Capture the cell that displays the provided text and extract its [x, y] central coordinate. 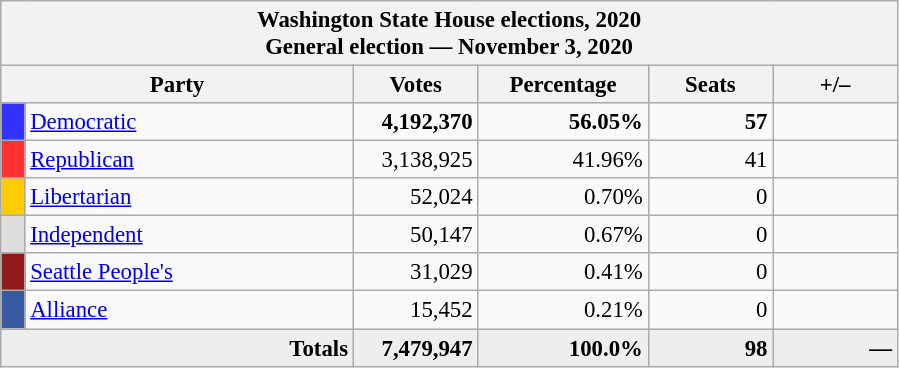
50,147 [416, 235]
4,192,370 [416, 122]
41.96% [563, 160]
0.21% [563, 310]
7,479,947 [416, 348]
Percentage [563, 85]
0.41% [563, 273]
Seattle People's [189, 273]
31,029 [416, 273]
Independent [189, 235]
Seats [710, 85]
56.05% [563, 122]
0.70% [563, 197]
— [836, 348]
100.0% [563, 348]
Party [178, 85]
15,452 [416, 310]
Libertarian [189, 197]
Totals [178, 348]
57 [710, 122]
+/– [836, 85]
52,024 [416, 197]
98 [710, 348]
3,138,925 [416, 160]
Washington State House elections, 2020General election — November 3, 2020 [450, 34]
Votes [416, 85]
Alliance [189, 310]
0.67% [563, 235]
Democratic [189, 122]
Republican [189, 160]
41 [710, 160]
